Detect which cell encompasses the target text, then output its [x, y] center coordinate. 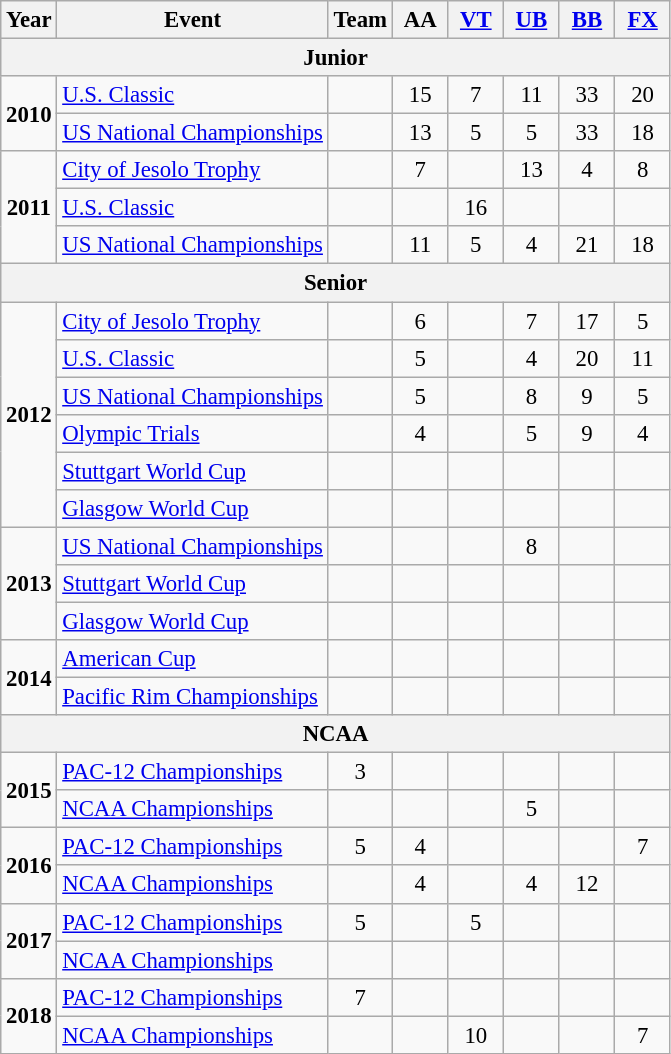
2016 [29, 866]
VT [476, 20]
Team [360, 20]
2010 [29, 114]
FX [643, 20]
AA [420, 20]
Olympic Trials [192, 433]
12 [587, 885]
2018 [29, 1016]
2017 [29, 940]
Year [29, 20]
15 [420, 95]
BB [587, 20]
2014 [29, 678]
Junior [336, 58]
2012 [29, 415]
Pacific Rim Championships [192, 697]
21 [587, 245]
3 [360, 772]
2015 [29, 790]
NCAA [336, 734]
2011 [29, 208]
Event [192, 20]
Senior [336, 283]
American Cup [192, 659]
6 [420, 321]
16 [476, 208]
UB [532, 20]
17 [587, 321]
2013 [29, 584]
10 [476, 1035]
